Return the (x, y) coordinate for the center point of the cell that contains the specified text.  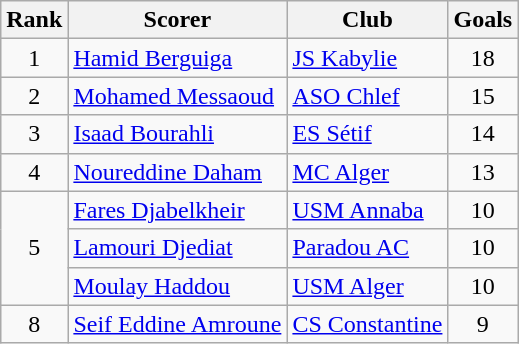
18 (483, 58)
Moulay Haddou (178, 286)
JS Kabylie (368, 58)
MC Alger (368, 172)
Club (368, 20)
14 (483, 134)
Isaad Bourahli (178, 134)
USM Alger (368, 286)
4 (34, 172)
CS Constantine (368, 324)
USM Annaba (368, 210)
Seif Eddine Amroune (178, 324)
Paradou AC (368, 248)
15 (483, 96)
Hamid Berguiga (178, 58)
13 (483, 172)
Goals (483, 20)
Rank (34, 20)
5 (34, 248)
Lamouri Djediat (178, 248)
ASO Chlef (368, 96)
2 (34, 96)
9 (483, 324)
Mohamed Messaoud (178, 96)
3 (34, 134)
Fares Djabelkheir (178, 210)
1 (34, 58)
Noureddine Daham (178, 172)
ES Sétif (368, 134)
Scorer (178, 20)
8 (34, 324)
